Identify which cell holds the provided text, then report its [x, y] central coordinate. 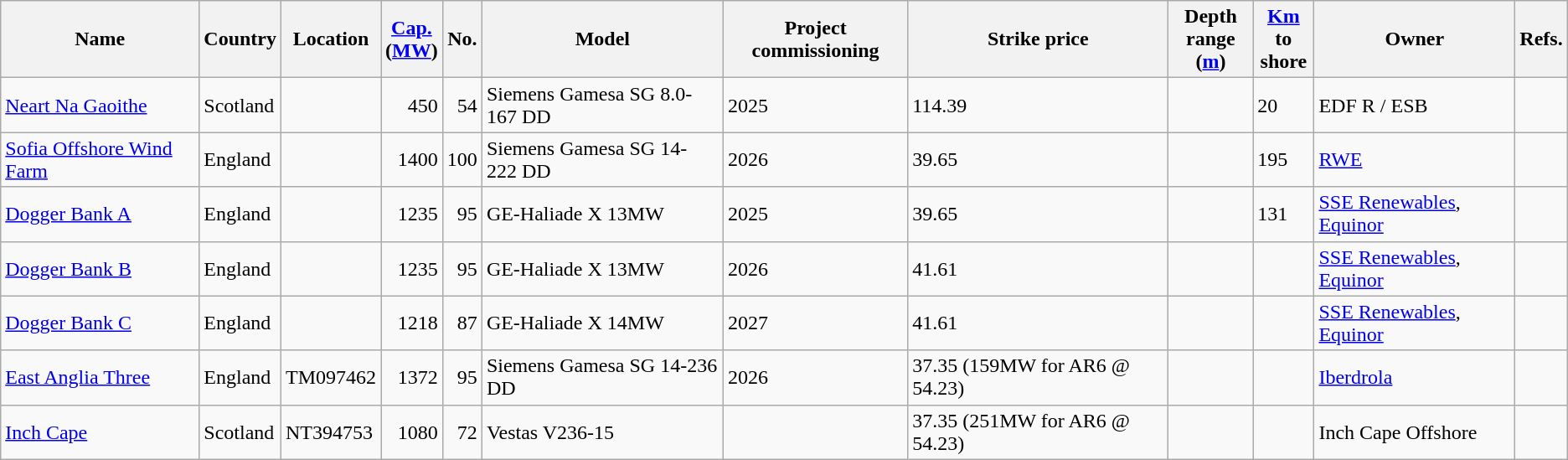
20 [1283, 106]
Dogger Bank A [101, 214]
Strike price [1039, 39]
87 [462, 323]
Depthrange (m) [1211, 39]
Siemens Gamesa SG 14-236 DD [602, 377]
EDF R / ESB [1415, 106]
1218 [412, 323]
East Anglia Three [101, 377]
Siemens Gamesa SG 8.0-167 DD [602, 106]
Name [101, 39]
Siemens Gamesa SG 14-222 DD [602, 159]
Cap. (MW) [412, 39]
1372 [412, 377]
100 [462, 159]
131 [1283, 214]
Iberdrola [1415, 377]
Owner [1415, 39]
RWE [1415, 159]
Location [332, 39]
450 [412, 106]
Dogger Bank C [101, 323]
37.35 (159MW for AR6 @ 54.23) [1039, 377]
54 [462, 106]
Dogger Bank B [101, 268]
1080 [412, 432]
2027 [815, 323]
Inch Cape [101, 432]
Vestas V236-15 [602, 432]
Country [240, 39]
Refs. [1541, 39]
NT394753 [332, 432]
195 [1283, 159]
1400 [412, 159]
Neart Na Gaoithe [101, 106]
Model [602, 39]
Project commissioning [815, 39]
Km toshore [1283, 39]
No. [462, 39]
Sofia Offshore Wind Farm [101, 159]
GE-Haliade X 14MW [602, 323]
114.39 [1039, 106]
72 [462, 432]
Inch Cape Offshore [1415, 432]
37.35 (251MW for AR6 @ 54.23) [1039, 432]
TM097462 [332, 377]
